Scan for the cell matching the given text and deliver its [X, Y] coordinate at center. 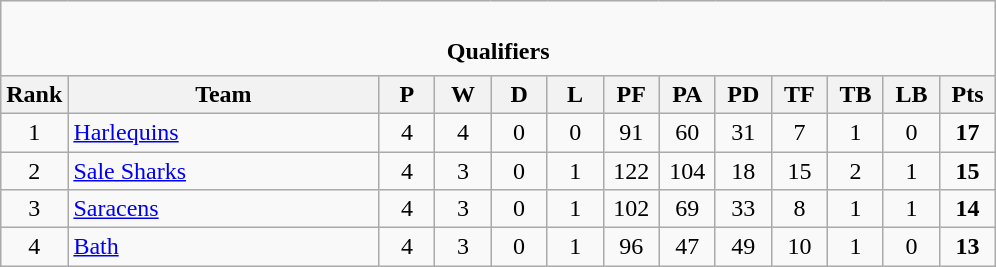
60 [687, 132]
L [575, 94]
TB [855, 94]
14 [968, 209]
LB [911, 94]
96 [631, 247]
PF [631, 94]
P [407, 94]
47 [687, 247]
Pts [968, 94]
Rank [34, 94]
PA [687, 94]
91 [631, 132]
W [463, 94]
Team [224, 94]
8 [799, 209]
49 [743, 247]
104 [687, 171]
Bath [224, 247]
33 [743, 209]
17 [968, 132]
13 [968, 247]
PD [743, 94]
Harlequins [224, 132]
102 [631, 209]
Sale Sharks [224, 171]
7 [799, 132]
TF [799, 94]
69 [687, 209]
Saracens [224, 209]
31 [743, 132]
122 [631, 171]
10 [799, 247]
D [519, 94]
18 [743, 171]
